Capture the cell that displays the provided text and extract its (x, y) central coordinate. 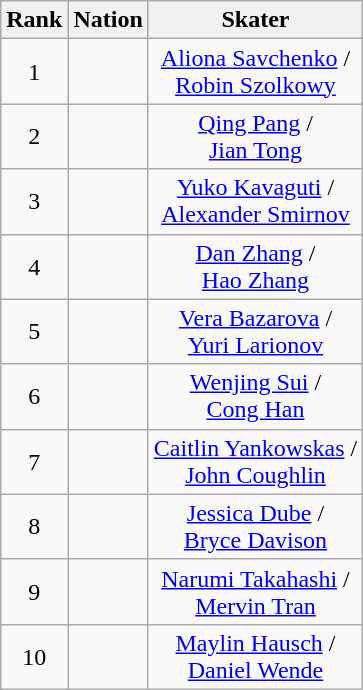
7 (34, 462)
8 (34, 526)
Narumi Takahashi / Mervin Tran (255, 592)
4 (34, 266)
Nation (108, 20)
Jessica Dube / Bryce Davison (255, 526)
Wenjing Sui / Cong Han (255, 396)
Vera Bazarova / Yuri Larionov (255, 332)
5 (34, 332)
3 (34, 202)
10 (34, 656)
Skater (255, 20)
Maylin Hausch / Daniel Wende (255, 656)
Caitlin Yankowskas / John Coughlin (255, 462)
Yuko Kavaguti / Alexander Smirnov (255, 202)
9 (34, 592)
Qing Pang / Jian Tong (255, 136)
Dan Zhang / Hao Zhang (255, 266)
1 (34, 72)
2 (34, 136)
Rank (34, 20)
Aliona Savchenko / Robin Szolkowy (255, 72)
6 (34, 396)
